Scan for the cell matching the given text and deliver its [X, Y] coordinate at center. 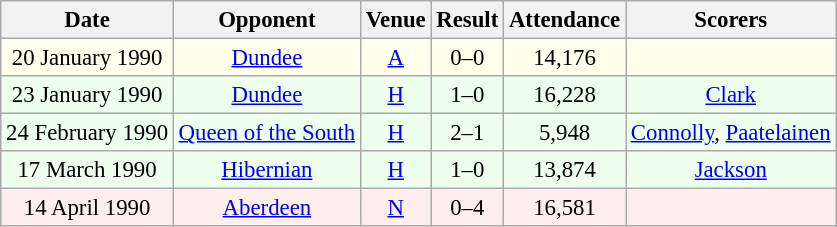
5,948 [565, 133]
2–1 [468, 133]
Result [468, 20]
Clark [731, 95]
N [396, 208]
0–0 [468, 58]
13,874 [565, 170]
A [396, 58]
23 January 1990 [88, 95]
Aberdeen [266, 208]
Jackson [731, 170]
0–4 [468, 208]
Queen of the South [266, 133]
17 March 1990 [88, 170]
Opponent [266, 20]
Attendance [565, 20]
Date [88, 20]
Scorers [731, 20]
16,228 [565, 95]
Venue [396, 20]
14,176 [565, 58]
24 February 1990 [88, 133]
20 January 1990 [88, 58]
16,581 [565, 208]
14 April 1990 [88, 208]
Connolly, Paatelainen [731, 133]
Hibernian [266, 170]
